Output the [x, y] coordinate of the center of the cell containing the given text.  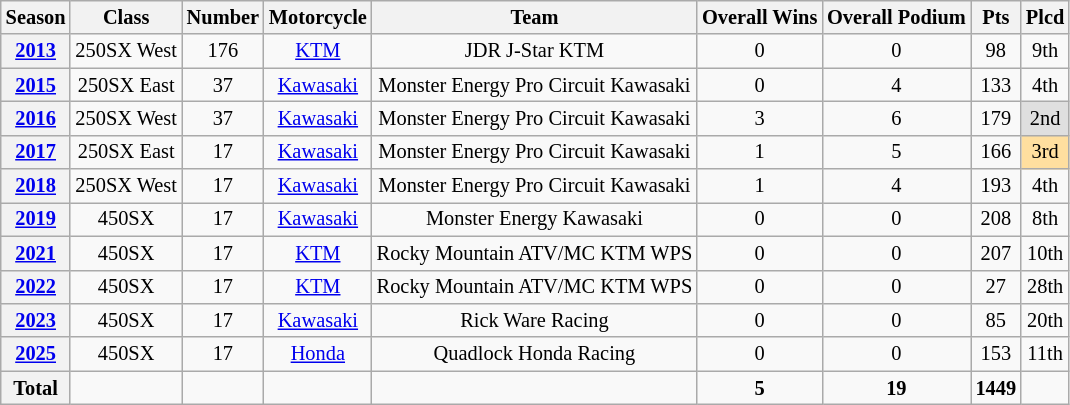
Quadlock Honda Racing [534, 354]
Honda [318, 354]
207 [996, 253]
2025 [36, 354]
3 [760, 118]
JDR J-Star KTM [534, 51]
Total [36, 388]
6 [896, 118]
2015 [36, 85]
27 [996, 287]
Team [534, 17]
2016 [36, 118]
Overall Wins [760, 17]
2018 [36, 186]
176 [223, 51]
9th [1045, 51]
Pts [996, 17]
2017 [36, 152]
20th [1045, 320]
2013 [36, 51]
179 [996, 118]
Class [126, 17]
1449 [996, 388]
11th [1045, 354]
Season [36, 17]
193 [996, 186]
2022 [36, 287]
Overall Podium [896, 17]
2nd [1045, 118]
Motorcycle [318, 17]
Plcd [1045, 17]
19 [896, 388]
85 [996, 320]
Number [223, 17]
133 [996, 85]
Monster Energy Kawasaki [534, 219]
28th [1045, 287]
98 [996, 51]
3rd [1045, 152]
8th [1045, 219]
153 [996, 354]
10th [1045, 253]
166 [996, 152]
2019 [36, 219]
208 [996, 219]
Rick Ware Racing [534, 320]
2021 [36, 253]
2023 [36, 320]
